Provide the [x, y] coordinate of the cell's center where the given text is located.  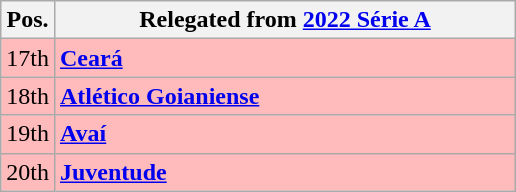
Avaí [284, 134]
20th [28, 172]
Pos. [28, 20]
18th [28, 96]
17th [28, 58]
Relegated from 2022 Série A [284, 20]
Atlético Goianiense [284, 96]
19th [28, 134]
Ceará [284, 58]
Juventude [284, 172]
